Scan for the cell matching the given text and deliver its [X, Y] coordinate at center. 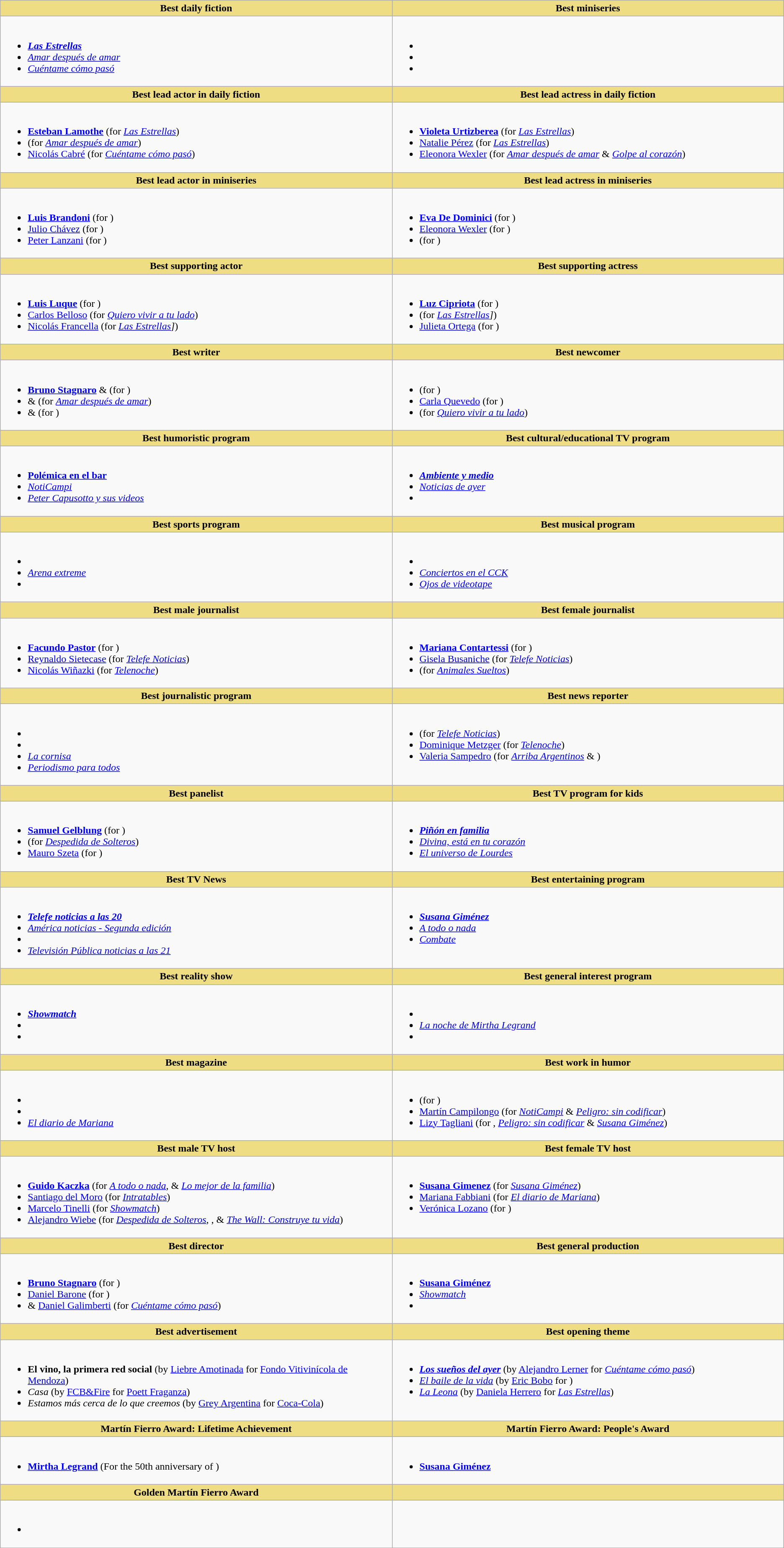
Best panelist [196, 793]
Best TV News [196, 879]
(for )Martín Campilongo (for NotiCampi & Peligro: sin codificar)Lizy Tagliani (for , Peligro: sin codificar & Susana Giménez) [588, 1105]
Martín Fierro Award: Lifetime Achievement [196, 1429]
Luis Brandoni (for )Julio Chávez (for )Peter Lanzani (for ) [196, 223]
Telefe noticias a las 20América noticias - Segunda ediciónTelevisión Pública noticias a las 21 [196, 928]
El diario de Mariana [196, 1105]
Best entertaining program [588, 879]
Golden Martín Fierro Award [196, 1492]
Best miniseries [588, 8]
(for )Carla Quevedo (for ) (for Quiero vivir a tu lado) [588, 395]
Best musical program [588, 524]
Best magazine [196, 1062]
Bruno Stagnaro (for )Daniel Barone (for ) & Daniel Galimberti (for Cuéntame cómo pasó) [196, 1289]
Best director [196, 1246]
Best reality show [196, 976]
Best news reporter [588, 696]
Luz Cipriota (for ) (for Las Estrellas])Julieta Ortega (for ) [588, 309]
Conciertos en el CCKOjos de videotape [588, 567]
Susana Giménez [588, 1461]
Best humoristic program [196, 438]
Las EstrellasAmar después de amarCuéntame cómo pasó [196, 51]
Susana Gimenez (for Susana Giménez)Mariana Fabbiani (for El diario de Mariana)Verónica Lozano (for ) [588, 1197]
Facundo Pastor (for )Reynaldo Sietecase (for Telefe Noticias)Nicolás Wiñazki (for Telenoche) [196, 653]
Best lead actor in miniseries [196, 180]
Susana GiménezShowmatch [588, 1289]
Best cultural/educational TV program [588, 438]
Best lead actress in daily fiction [588, 94]
Susana GiménezA todo o nadaCombate [588, 928]
Luis Luque (for )Carlos Belloso (for Quiero vivir a tu lado)Nicolás Francella (for Las Estrellas]) [196, 309]
Best daily fiction [196, 8]
Best opening theme [588, 1332]
Best TV program for kids [588, 793]
Best writer [196, 352]
Arena extreme [196, 567]
Esteban Lamothe (for Las Estrellas) (for Amar después de amar)Nicolás Cabré (for Cuéntame cómo pasó) [196, 137]
(for Telefe Noticias)Dominique Metzger (for Telenoche)Valeria Sampedro (for Arriba Argentinos & ) [588, 745]
Eva De Dominici (for )Eleonora Wexler (for ) (for ) [588, 223]
Piñón en familiaDivina, está en tu corazónEl universo de Lourdes [588, 836]
La noche de Mirtha Legrand [588, 1019]
Violeta Urtizberea (for Las Estrellas)Natalie Pérez (for Las Estrellas)Eleonora Wexler (for Amar después de amar & Golpe al corazón) [588, 137]
Best male TV host [196, 1148]
La cornisaPeriodismo para todos [196, 745]
Best lead actress in miniseries [588, 180]
Bruno Stagnaro & (for ) & (for Amar después de amar) & (for ) [196, 395]
Best general production [588, 1246]
Martín Fierro Award: People's Award [588, 1429]
Best advertisement [196, 1332]
Polémica en el barNotiCampiPeter Capusotto y sus videos [196, 481]
Best supporting actor [196, 266]
Samuel Gelblung (for ) (for Despedida de Solteros)Mauro Szeta (for ) [196, 836]
Best male journalist [196, 610]
Mirtha Legrand (For the 50th anniversary of ) [196, 1461]
Mariana Contartessi (for )Gisela Busaniche (for Telefe Noticias) (for Animales Sueltos) [588, 653]
Best newcomer [588, 352]
Ambiente y medioNoticias de ayer [588, 481]
Best female TV host [588, 1148]
Best female journalist [588, 610]
Best lead actor in daily fiction [196, 94]
Best journalistic program [196, 696]
Best sports program [196, 524]
Showmatch [196, 1019]
Best supporting actress [588, 266]
Best work in humor [588, 1062]
Best general interest program [588, 976]
